Return the [x, y] coordinate for the center point of the cell that contains the specified text.  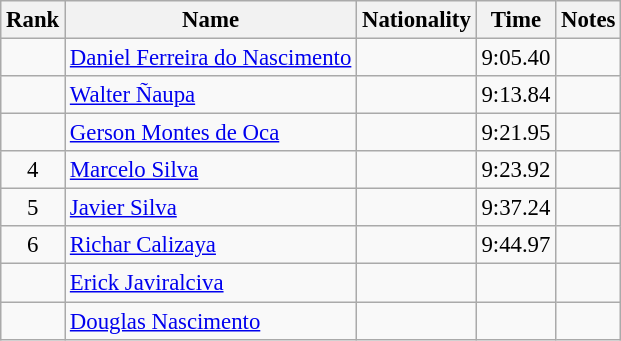
Walter Ñaupa [211, 95]
Rank [33, 20]
Douglas Nascimento [211, 321]
Name [211, 20]
Daniel Ferreira do Nascimento [211, 58]
Notes [588, 20]
9:05.40 [516, 58]
Gerson Montes de Oca [211, 133]
Nationality [416, 20]
Marcelo Silva [211, 170]
Richar Calizaya [211, 245]
9:37.24 [516, 208]
9:13.84 [516, 95]
Erick Javiralciva [211, 283]
6 [33, 245]
4 [33, 170]
Javier Silva [211, 208]
5 [33, 208]
9:44.97 [516, 245]
9:21.95 [516, 133]
Time [516, 20]
9:23.92 [516, 170]
